Locate the cell with the specified text and output its [X, Y] center coordinate. 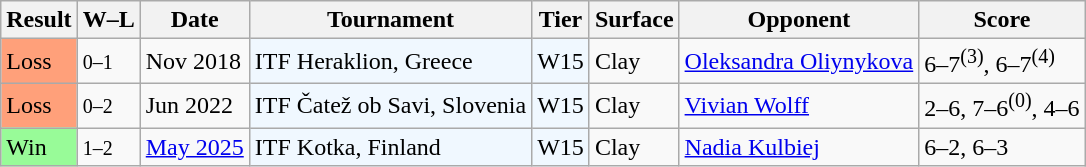
0–1 [108, 62]
0–2 [108, 106]
6–7(3), 6–7(4) [1002, 62]
Result [39, 20]
Tournament [390, 20]
Opponent [799, 20]
2–6, 7–6(0), 4–6 [1002, 106]
Nadia Kulbiej [799, 147]
Date [194, 20]
ITF Kotka, Finland [390, 147]
W–L [108, 20]
May 2025 [194, 147]
Win [39, 147]
Surface [634, 20]
Oleksandra Oliynykova [799, 62]
6–2, 6–3 [1002, 147]
Nov 2018 [194, 62]
Tier [561, 20]
Vivian Wolff [799, 106]
ITF Heraklion, Greece [390, 62]
Jun 2022 [194, 106]
ITF Čatež ob Savi, Slovenia [390, 106]
Score [1002, 20]
1–2 [108, 147]
